Detect which cell encompasses the target text, then output its (X, Y) center coordinate. 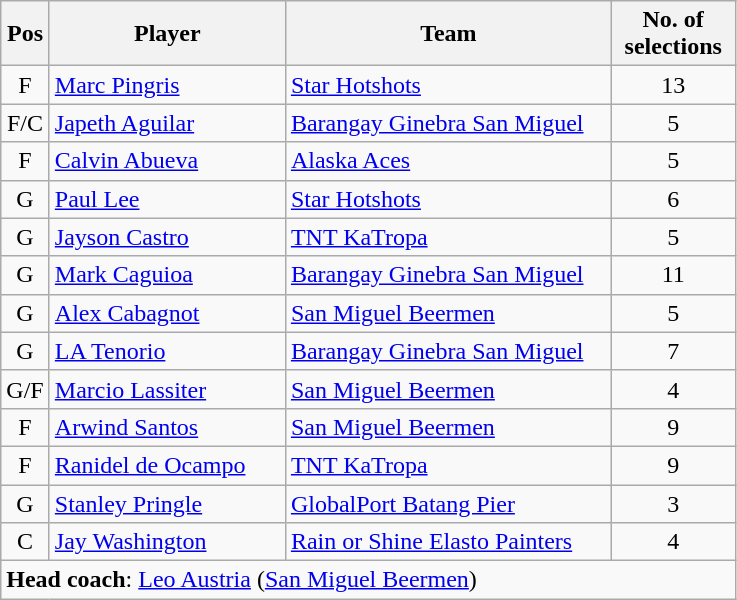
Rain or Shine Elasto Painters (448, 542)
C (26, 542)
Japeth Aguilar (167, 123)
7 (673, 351)
GlobalPort Batang Pier (448, 503)
Jay Washington (167, 542)
No. of selections (673, 34)
Marc Pingris (167, 85)
Arwind Santos (167, 427)
Player (167, 34)
6 (673, 199)
Calvin Abueva (167, 161)
Alex Cabagnot (167, 313)
Paul Lee (167, 199)
3 (673, 503)
Jayson Castro (167, 237)
F/C (26, 123)
Alaska Aces (448, 161)
13 (673, 85)
Pos (26, 34)
Mark Caguioa (167, 275)
LA Tenorio (167, 351)
Stanley Pringle (167, 503)
G/F (26, 389)
Team (448, 34)
Ranidel de Ocampo (167, 465)
11 (673, 275)
Marcio Lassiter (167, 389)
Head coach: Leo Austria (San Miguel Beermen) (368, 580)
